Search for the cell housing the specified text and yield its [x, y] center coordinate. 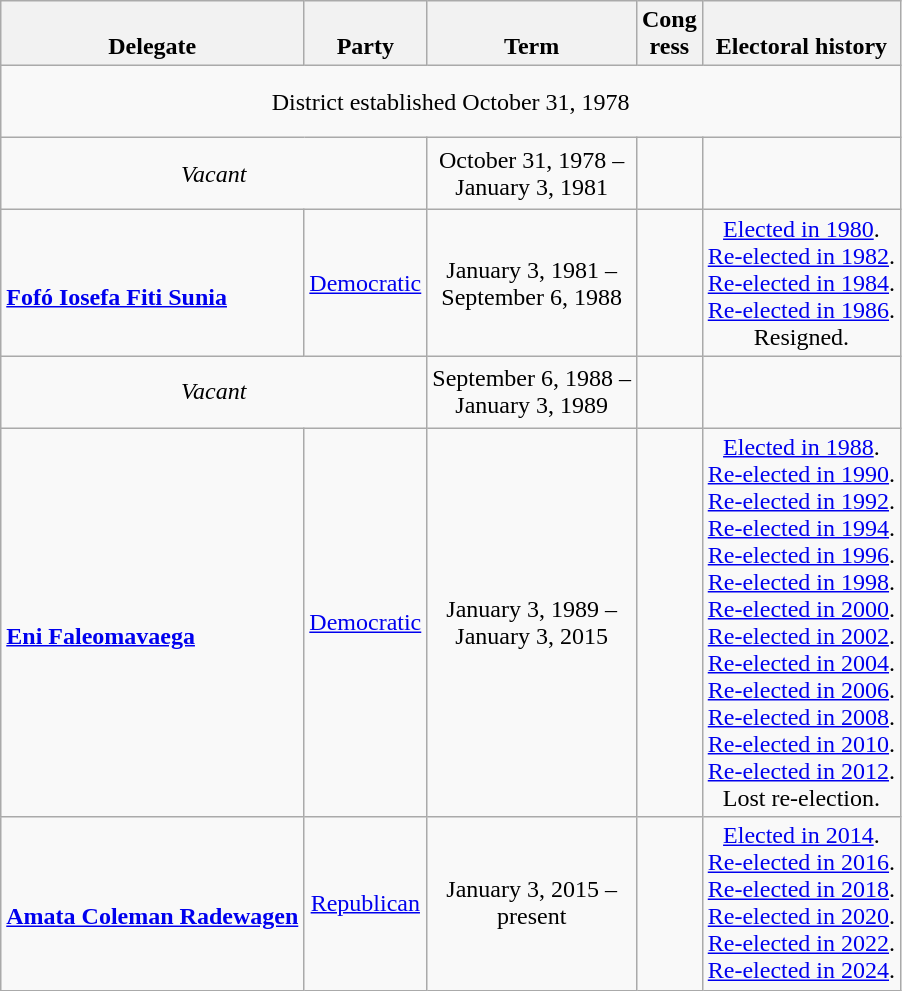
September 6, 1988 – January 3, 1989 [532, 392]
Electoral history [801, 34]
Eni Faleomavaega [152, 622]
January 3, 1989 – January 3, 2015 [532, 622]
Term [532, 34]
Delegate [152, 34]
Elected in 2014.Re-elected in 2016.Re-elected in 2018.Re-elected in 2020.Re-elected in 2022.Re-elected in 2024. [801, 904]
Elected in 1980.Re-elected in 1982.Re-elected in 1984.Re-elected in 1986.Resigned. [801, 283]
Fofó Iosefa Fiti Sunia [152, 283]
Party [366, 34]
Republican [366, 904]
Congress [669, 34]
January 3, 2015 –present [532, 904]
January 3, 1981 – September 6, 1988 [532, 283]
District established October 31, 1978 [451, 102]
October 31, 1978 – January 3, 1981 [532, 174]
Amata Coleman Radewagen [152, 904]
